Scan for the cell matching the given text and deliver its (x, y) coordinate at center. 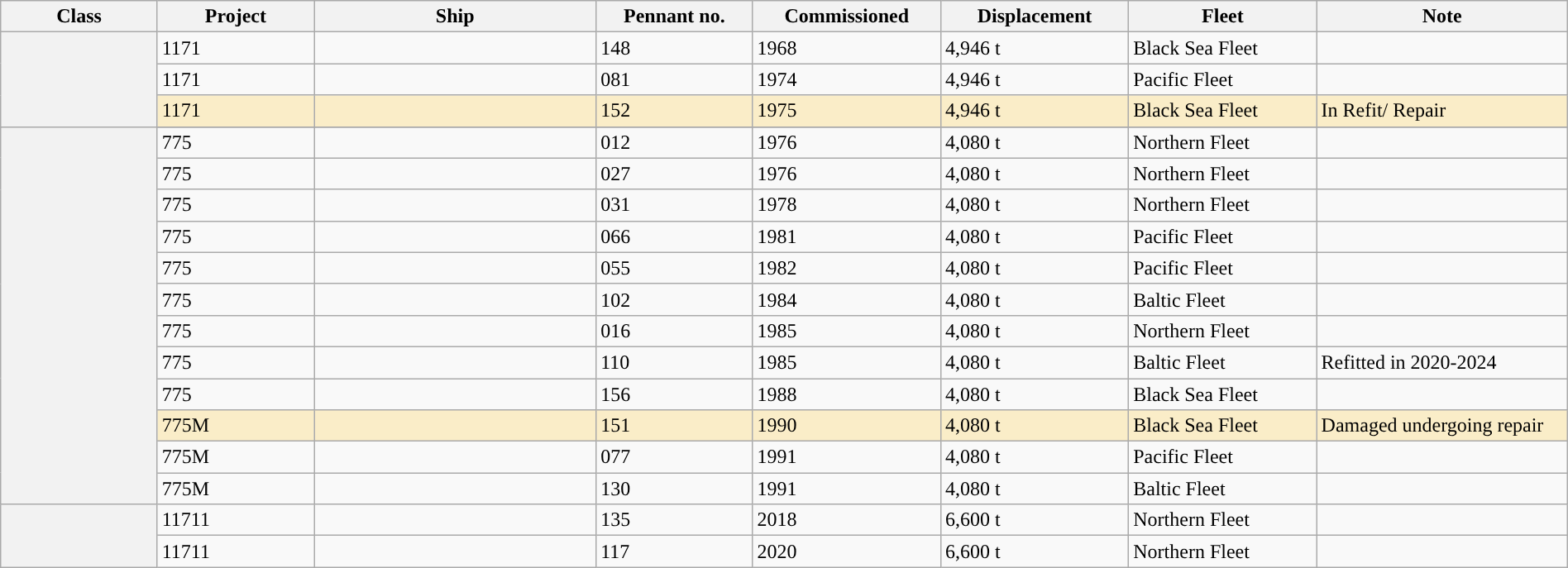
Commissioned (847, 17)
151 (675, 426)
152 (675, 111)
Damaged undergoing repair (1442, 426)
102 (675, 299)
Displacement (1034, 17)
148 (675, 48)
2018 (847, 520)
In Refit/ Repair (1442, 111)
110 (675, 362)
2020 (847, 551)
1975 (847, 111)
117 (675, 551)
1978 (847, 205)
1984 (847, 299)
1982 (847, 268)
Ship (455, 17)
156 (675, 394)
Refitted in 2020-2024 (1442, 362)
077 (675, 457)
Fleet (1222, 17)
027 (675, 174)
1990 (847, 426)
016 (675, 331)
081 (675, 79)
1981 (847, 236)
Note (1442, 17)
1974 (847, 79)
135 (675, 520)
066 (675, 236)
130 (675, 489)
Project (235, 17)
055 (675, 268)
012 (675, 142)
1988 (847, 394)
1968 (847, 48)
Class (79, 17)
031 (675, 205)
Pennant no. (675, 17)
